From the cell containing the given text, extract its center point as (X, Y) coordinate. 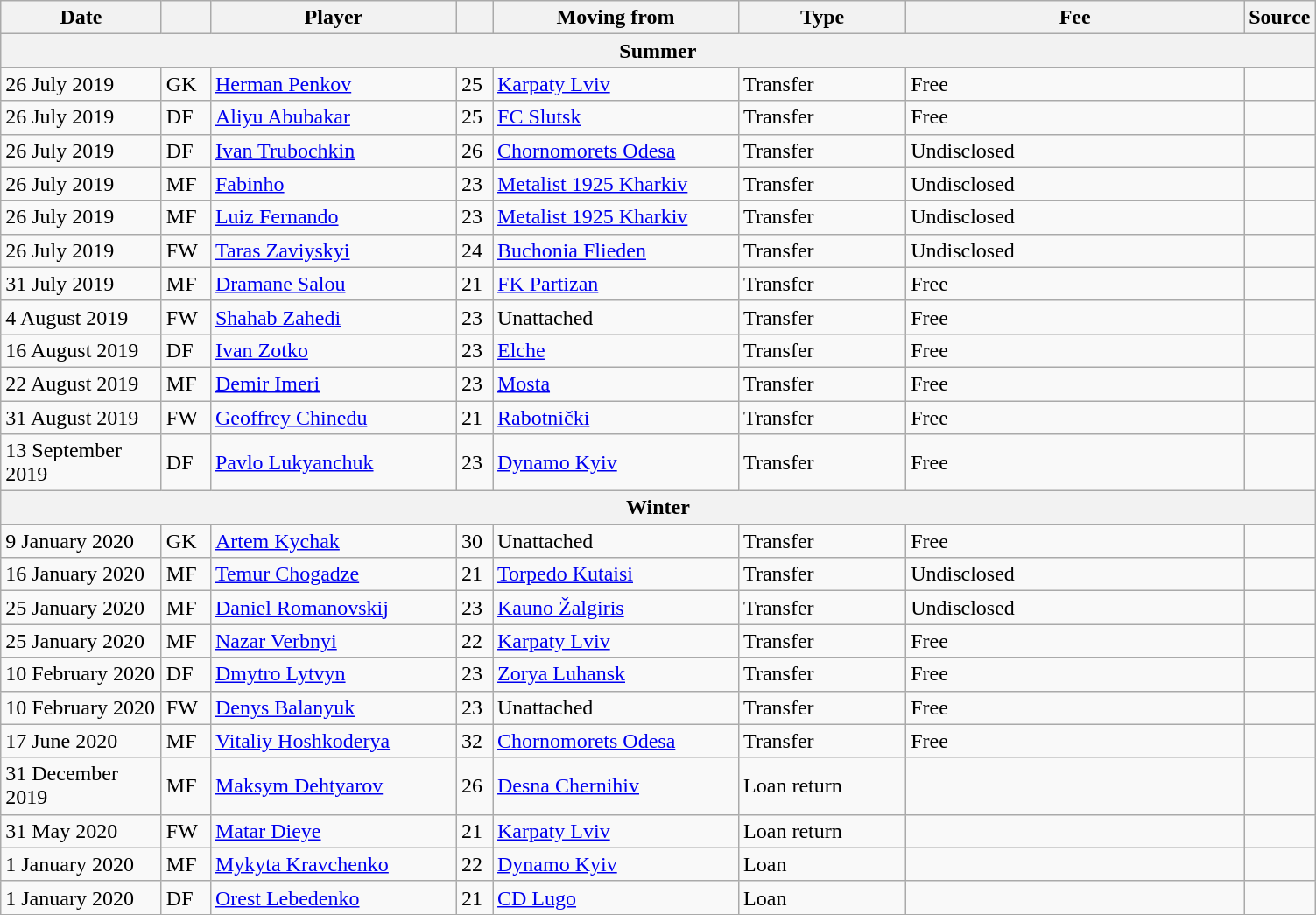
Fee (1075, 18)
Desna Chernihiv (615, 786)
Pavlo Lukyanchuk (333, 462)
31 May 2020 (81, 831)
Shahab Zahedi (333, 317)
32 (475, 741)
16 January 2020 (81, 574)
Moving from (615, 18)
FC Slutsk (615, 117)
31 December 2019 (81, 786)
Daniel Romanovskij (333, 608)
Luiz Fernando (333, 217)
Mosta (615, 384)
Type (823, 18)
Summer (658, 51)
13 September 2019 (81, 462)
Date (81, 18)
Artem Kychak (333, 541)
Buchonia Flieden (615, 250)
Dmytro Lytvyn (333, 674)
Matar Dieye (333, 831)
Ivan Trubochkin (333, 151)
30 (475, 541)
17 June 2020 (81, 741)
31 August 2019 (81, 418)
16 August 2019 (81, 350)
Fabinho (333, 184)
Ivan Zotko (333, 350)
Taras Zaviyskyi (333, 250)
Mykyta Kravchenko (333, 864)
Aliyu Abubakar (333, 117)
Rabotnički (615, 418)
4 August 2019 (81, 317)
Herman Penkov (333, 84)
Demir Imeri (333, 384)
Source (1280, 18)
Zorya Luhansk (615, 674)
24 (475, 250)
Vitaliy Hoshkoderya (333, 741)
Winter (658, 508)
Kauno Žalgiris (615, 608)
22 August 2019 (81, 384)
9 January 2020 (81, 541)
Maksym Dehtyarov (333, 786)
31 July 2019 (81, 284)
Player (333, 18)
CD Lugo (615, 897)
Dramane Salou (333, 284)
Nazar Verbnyi (333, 641)
Denys Balanyuk (333, 707)
Orest Lebedenko (333, 897)
Torpedo Kutaisi (615, 574)
Temur Chogadze (333, 574)
FK Partizan (615, 284)
Geoffrey Chinedu (333, 418)
Elche (615, 350)
